Pinpoint the cell where the given text exists, returning its [x, y] midpoint coordinate. 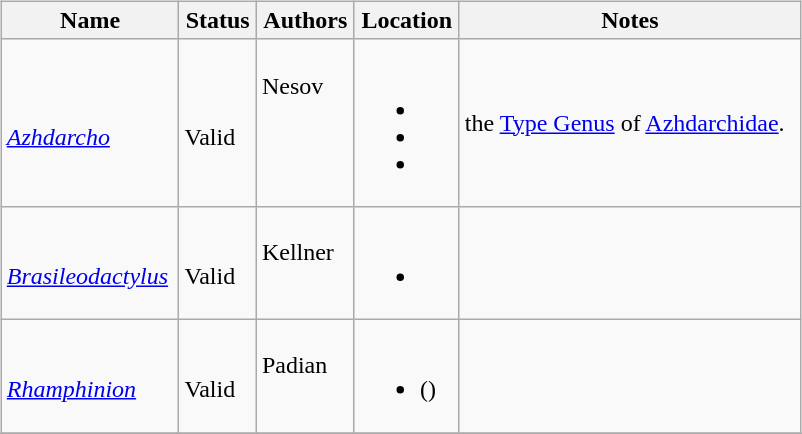
Location [406, 20]
Name [90, 20]
() [406, 376]
Notes [630, 20]
Kellner [300, 262]
Status [218, 20]
Rhamphinion [90, 376]
Azhdarcho [90, 122]
Brasileodactylus [90, 262]
the Type Genus of Azhdarchidae. [630, 122]
Authors [305, 20]
Padian [300, 376]
Nesov [300, 122]
